Detect which cell encompasses the target text, then output its (x, y) center coordinate. 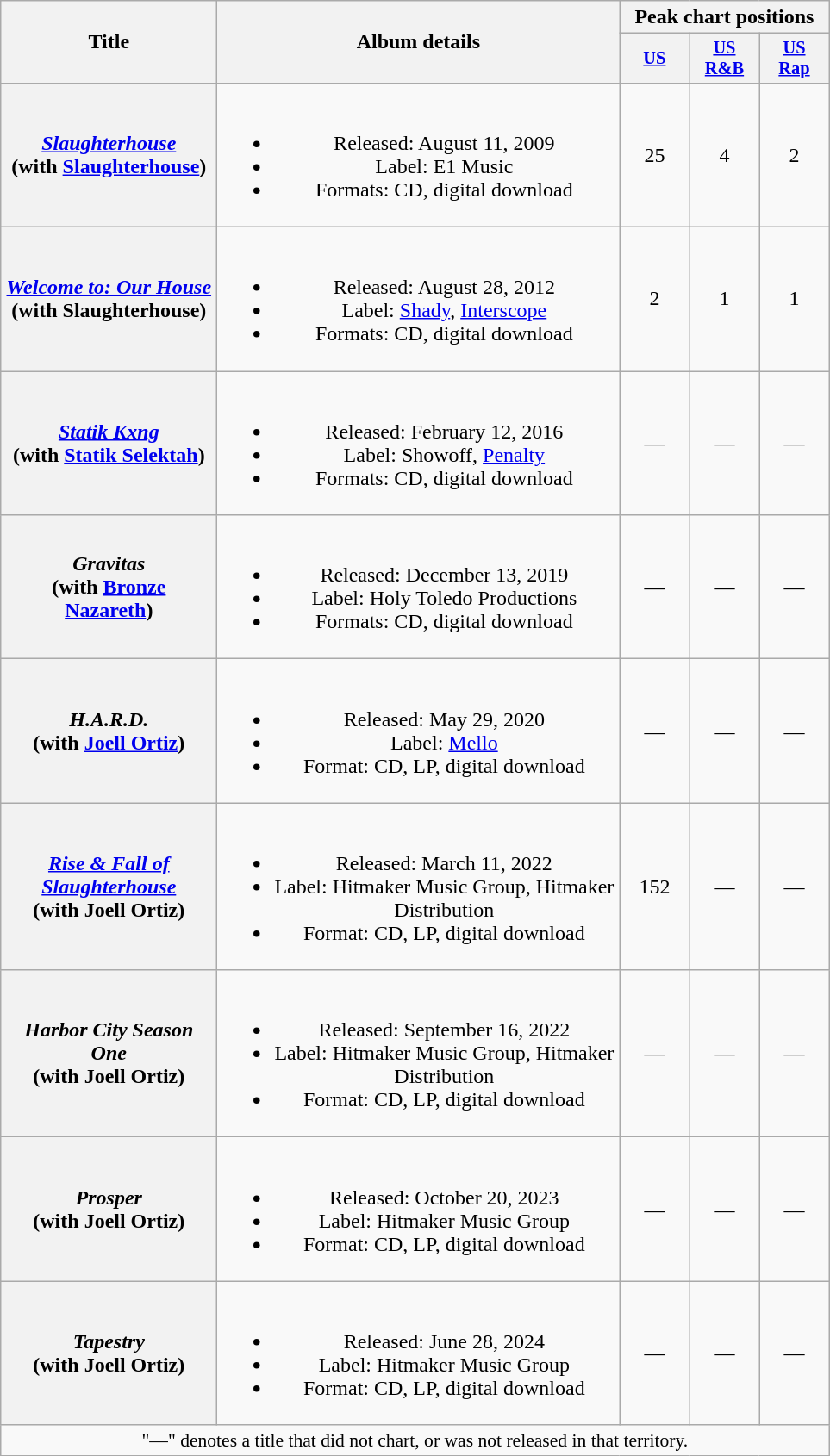
Released: May 29, 2020Label: MelloFormat: CD, LP, digital download (419, 731)
Released: March 11, 2022Label: Hitmaker Music Group, Hitmaker DistributionFormat: CD, LP, digital download (419, 887)
Released: September 16, 2022Label: Hitmaker Music Group, Hitmaker DistributionFormat: CD, LP, digital download (419, 1054)
Released: December 13, 2019Label: Holy Toledo ProductionsFormats: CD, digital download (419, 588)
Released: June 28, 2024Label: Hitmaker Music GroupFormat: CD, LP, digital download (419, 1353)
Released: February 12, 2016Label: Showoff, PenaltyFormats: CD, digital download (419, 443)
Rise & Fall of Slaughterhouse(with Joell Ortiz) (109, 887)
US (655, 59)
152 (655, 887)
Album details (419, 42)
Slaughterhouse(with Slaughterhouse) (109, 155)
Tapestry(with Joell Ortiz) (109, 1353)
"—" denotes a title that did not chart, or was not released in that territory. (415, 1440)
USR&B (724, 59)
USRap (795, 59)
Welcome to: Our House(with Slaughterhouse) (109, 300)
Statik Kxng(with Statik Selektah) (109, 443)
Harbor City Season One(with Joell Ortiz) (109, 1054)
H.A.R.D. (with Joell Ortiz) (109, 731)
Title (109, 42)
Released: October 20, 2023Label: Hitmaker Music GroupFormat: CD, LP, digital download (419, 1210)
Prosper(with Joell Ortiz) (109, 1210)
Released: August 11, 2009Label: E1 MusicFormats: CD, digital download (419, 155)
Peak chart positions (724, 17)
4 (724, 155)
Gravitas(with Bronze Nazareth) (109, 588)
25 (655, 155)
Released: August 28, 2012Label: Shady, InterscopeFormats: CD, digital download (419, 300)
